Locate the cell with the specified text and output its (x, y) center coordinate. 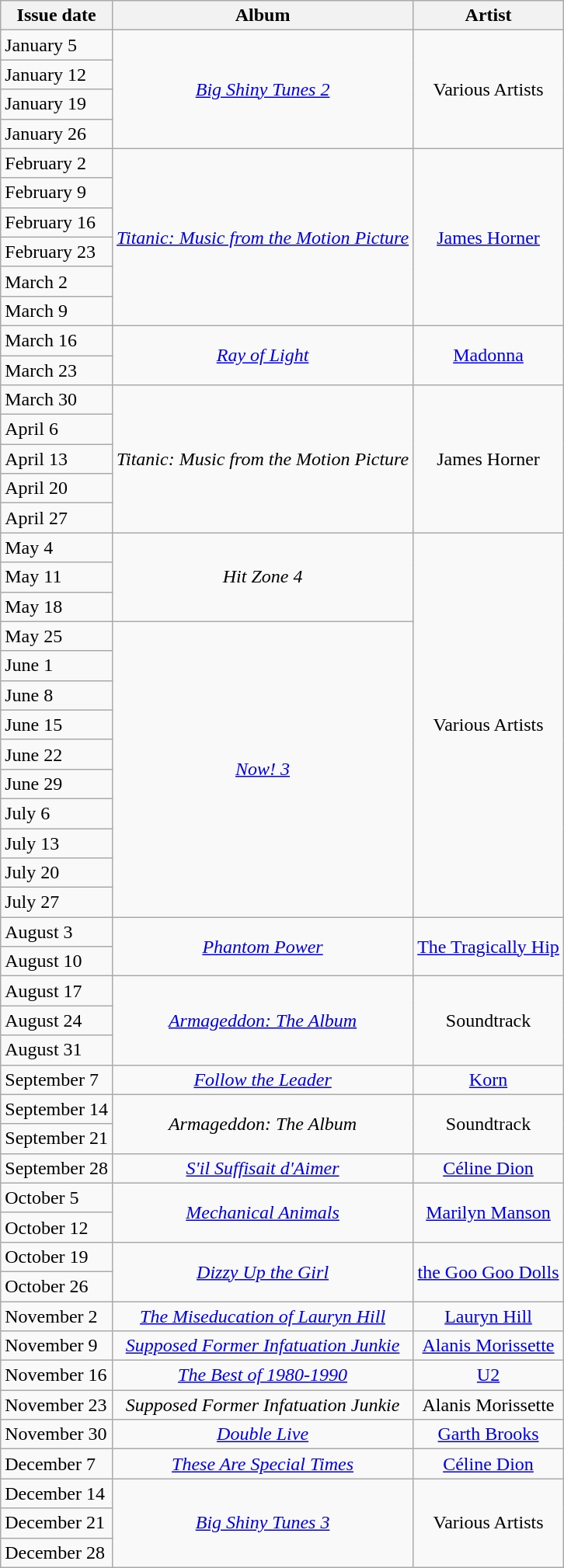
April 27 (57, 518)
July 20 (57, 873)
June 15 (57, 725)
Ray of Light (263, 355)
June 22 (57, 754)
These Are Special Times (263, 1464)
November 2 (57, 1316)
Artist (489, 16)
September 28 (57, 1168)
November 9 (57, 1346)
April 6 (57, 429)
November 23 (57, 1405)
May 11 (57, 577)
August 24 (57, 1020)
Big Shiny Tunes 2 (263, 89)
January 12 (57, 75)
November 30 (57, 1434)
April 13 (57, 459)
July 27 (57, 902)
February 23 (57, 252)
July 6 (57, 813)
Lauryn Hill (489, 1316)
August 10 (57, 961)
June 8 (57, 695)
December 7 (57, 1464)
December 21 (57, 1523)
October 26 (57, 1286)
April 20 (57, 488)
February 9 (57, 193)
Hit Zone 4 (263, 577)
June 29 (57, 784)
March 23 (57, 370)
S'il Suffisait d'Aimer (263, 1168)
Garth Brooks (489, 1434)
Now! 3 (263, 769)
U2 (489, 1375)
September 21 (57, 1139)
Dizzy Up the Girl (263, 1271)
Issue date (57, 16)
Phantom Power (263, 947)
Follow the Leader (263, 1080)
August 3 (57, 932)
June 1 (57, 666)
July 13 (57, 843)
May 4 (57, 548)
January 19 (57, 104)
October 19 (57, 1257)
August 17 (57, 991)
December 28 (57, 1552)
May 18 (57, 607)
February 2 (57, 163)
October 12 (57, 1227)
May 25 (57, 636)
January 26 (57, 134)
Big Shiny Tunes 3 (263, 1523)
February 16 (57, 222)
March 30 (57, 400)
September 7 (57, 1080)
March 16 (57, 340)
the Goo Goo Dolls (489, 1271)
November 16 (57, 1375)
The Tragically Hip (489, 947)
January 5 (57, 45)
Mechanical Animals (263, 1212)
September 14 (57, 1109)
Madonna (489, 355)
December 14 (57, 1493)
The Best of 1980-1990 (263, 1375)
The Miseducation of Lauryn Hill (263, 1316)
March 2 (57, 281)
October 5 (57, 1198)
March 9 (57, 311)
Marilyn Manson (489, 1212)
August 31 (57, 1050)
Korn (489, 1080)
Double Live (263, 1434)
Album (263, 16)
